For the text-containing cell, return its midpoint in (X, Y) coordinate format. 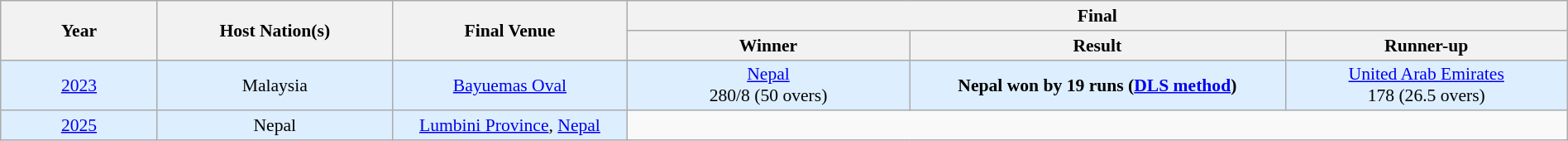
Result (1098, 46)
2023 (79, 85)
Nepal won by 19 runs (DLS method) (1098, 85)
Final (1098, 16)
Malaysia (275, 85)
Nepal 280/8 (50 overs) (769, 85)
Host Nation(s) (275, 30)
United Arab Emirates 178 (26.5 overs) (1426, 85)
Runner-up (1426, 46)
Lumbini Province, Nepal (509, 126)
Winner (769, 46)
Final Venue (509, 30)
Year (79, 30)
Nepal (275, 126)
Bayuemas Oval (509, 85)
2025 (79, 126)
